Output the [X, Y] coordinate of the center of the cell containing the given text.  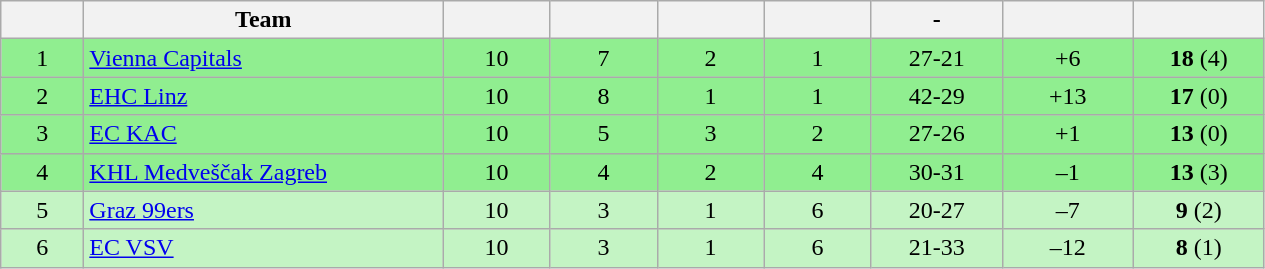
EHC Linz [264, 96]
27-21 [936, 58]
17 (0) [1198, 96]
7 [604, 58]
+6 [1068, 58]
9 (2) [1198, 210]
EC VSV [264, 248]
8 (1) [1198, 248]
27-26 [936, 134]
–12 [1068, 248]
13 (3) [1198, 172]
42-29 [936, 96]
EC KAC [264, 134]
+1 [1068, 134]
20-27 [936, 210]
8 [604, 96]
Vienna Capitals [264, 58]
–1 [1068, 172]
+13 [1068, 96]
30-31 [936, 172]
- [936, 20]
18 (4) [1198, 58]
13 (0) [1198, 134]
Graz 99ers [264, 210]
KHL Medveščak Zagreb [264, 172]
21-33 [936, 248]
–7 [1068, 210]
Team [264, 20]
